For the text-containing cell, return its midpoint in [X, Y] coordinate format. 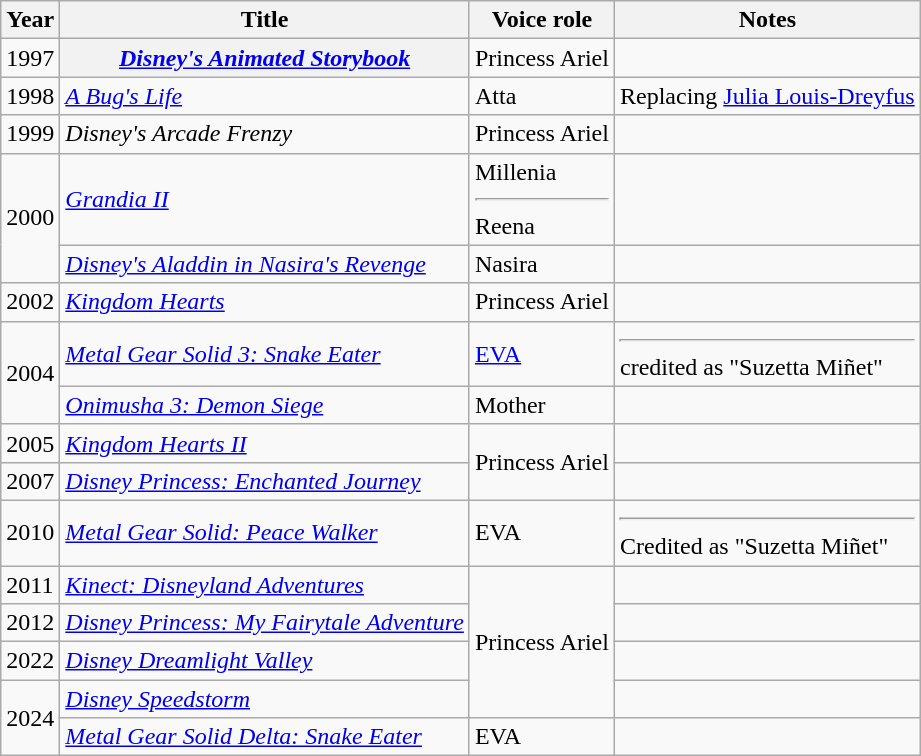
Disney Dreamlight Valley [265, 661]
Disney Princess: My Fairytale Adventure [265, 623]
Replacing Julia Louis-Dreyfus [767, 96]
Metal Gear Solid 3: Snake Eater [265, 354]
Year [30, 20]
Disney's Aladdin in Nasira's Revenge [265, 264]
Kingdom Hearts [265, 302]
Voice role [542, 20]
Grandia II [265, 199]
Disney's Animated Storybook [265, 58]
2007 [30, 481]
Metal Gear Solid: Peace Walker [265, 532]
Disney Princess: Enchanted Journey [265, 481]
Kingdom Hearts II [265, 443]
Atta [542, 96]
2010 [30, 532]
Disney Speedstorm [265, 699]
Mother [542, 405]
2000 [30, 218]
Title [265, 20]
2011 [30, 585]
2005 [30, 443]
2024 [30, 718]
1998 [30, 96]
1999 [30, 134]
Kinect: Disneyland Adventures [265, 585]
1997 [30, 58]
2012 [30, 623]
Notes [767, 20]
2002 [30, 302]
Onimusha 3: Demon Siege [265, 405]
Nasira [542, 264]
credited as "Suzetta Miñet" [767, 354]
Disney's Arcade Frenzy [265, 134]
2004 [30, 372]
MilleniaReena [542, 199]
2022 [30, 661]
A Bug's Life [265, 96]
Credited as "Suzetta Miñet" [767, 532]
Metal Gear Solid Delta: Snake Eater [265, 737]
